Identify which cell holds the provided text, then report its (x, y) central coordinate. 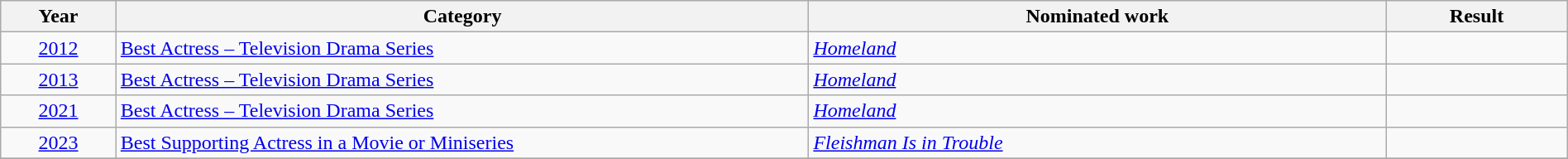
2012 (59, 48)
Fleishman Is in Trouble (1097, 142)
Result (1477, 17)
Nominated work (1097, 17)
Year (59, 17)
Category (462, 17)
2013 (59, 79)
Best Supporting Actress in a Movie or Miniseries (462, 142)
2021 (59, 111)
2023 (59, 142)
